From the cell containing the given text, extract its center point as (x, y) coordinate. 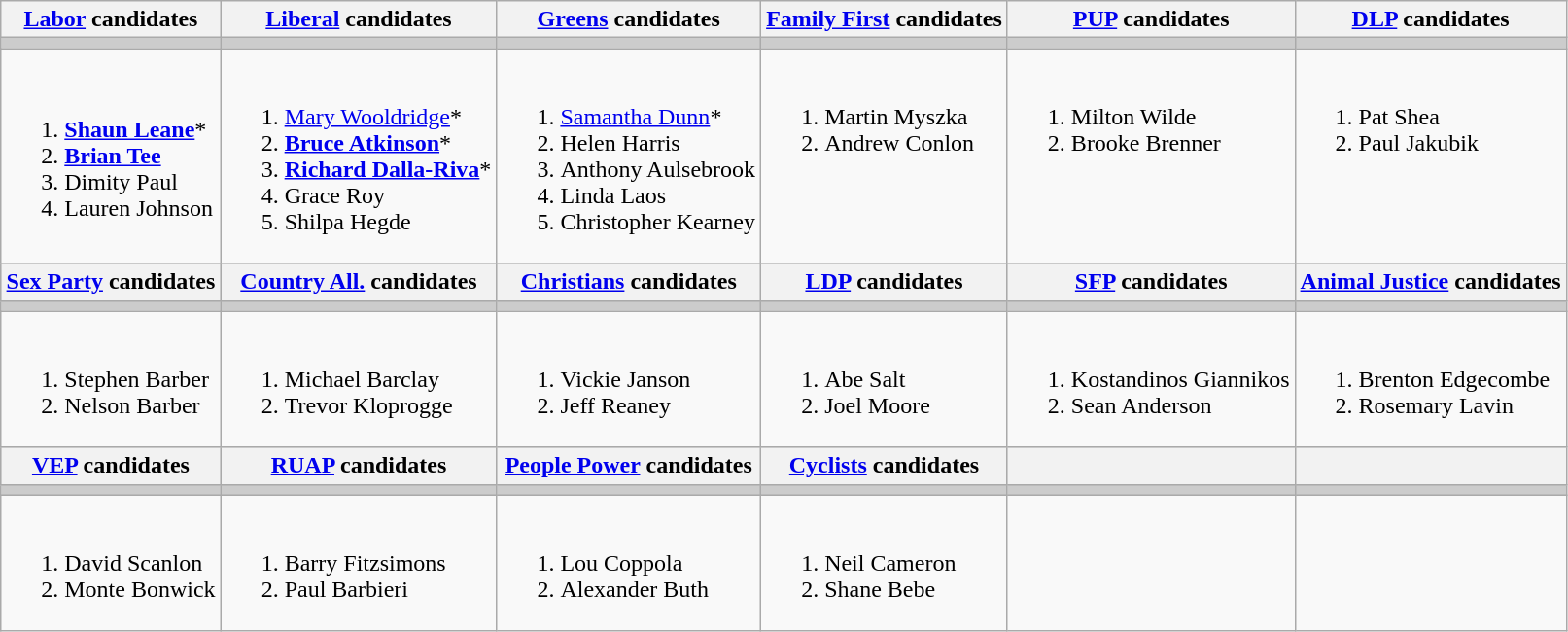
Neil CameronShane Bebe (885, 563)
David ScanlonMonte Bonwick (111, 563)
Brenton EdgecombeRosemary Lavin (1431, 379)
VEP candidates (111, 466)
Country All. candidates (359, 282)
Vickie JansonJeff Reaney (629, 379)
People Power candidates (629, 466)
Cyclists candidates (885, 466)
Labor candidates (111, 19)
Stephen BarberNelson Barber (111, 379)
RUAP candidates (359, 466)
Milton WildeBrooke Brenner (1151, 156)
PUP candidates (1151, 19)
Shaun Leane*Brian TeeDimity PaulLauren Johnson (111, 156)
Abe SaltJoel Moore (885, 379)
Samantha Dunn*Helen HarrisAnthony AulsebrookLinda LaosChristopher Kearney (629, 156)
Pat SheaPaul Jakubik (1431, 156)
Family First candidates (885, 19)
Barry FitzsimonsPaul Barbieri (359, 563)
Animal Justice candidates (1431, 282)
Christians candidates (629, 282)
Kostandinos GiannikosSean Anderson (1151, 379)
DLP candidates (1431, 19)
SFP candidates (1151, 282)
Sex Party candidates (111, 282)
Mary Wooldridge*Bruce Atkinson*Richard Dalla-Riva*Grace RoyShilpa Hegde (359, 156)
Michael BarclayTrevor Kloprogge (359, 379)
Lou CoppolaAlexander Buth (629, 563)
Martin MyszkaAndrew Conlon (885, 156)
Liberal candidates (359, 19)
Greens candidates (629, 19)
LDP candidates (885, 282)
